Return [X, Y] of the center of cell containing provided text 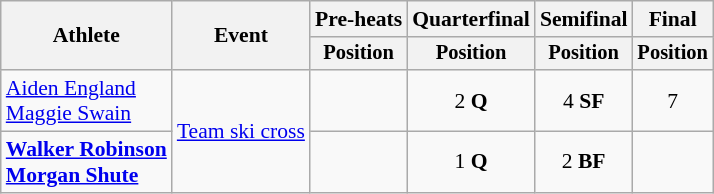
1 Q [471, 162]
Athlete [86, 36]
2 Q [471, 100]
Aiden EnglandMaggie Swain [86, 100]
Pre-heats [358, 19]
Semifinal [584, 19]
Quarterfinal [471, 19]
Walker RobinsonMorgan Shute [86, 162]
Team ski cross [241, 131]
2 BF [584, 162]
4 SF [584, 100]
7 [673, 100]
Final [673, 19]
Event [241, 36]
